Return [X, Y] of the center of cell containing provided text 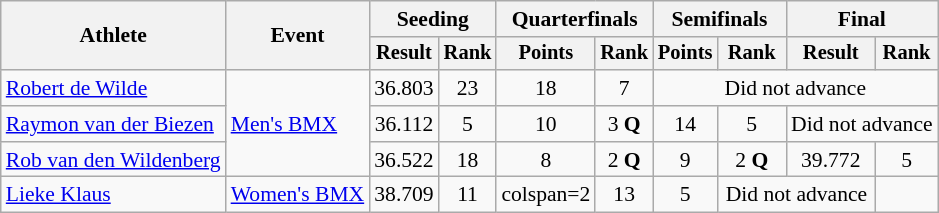
Lieke Klaus [114, 195]
13 [624, 195]
Final [862, 19]
Seeding [432, 19]
Raymon van der Biezen [114, 124]
23 [468, 88]
Athlete [114, 36]
Robert de Wilde [114, 88]
8 [546, 160]
38.709 [404, 195]
14 [685, 124]
colspan=2 [546, 195]
10 [546, 124]
36.522 [404, 160]
Men's BMX [298, 124]
3 Q [624, 124]
36.803 [404, 88]
9 [685, 160]
7 [624, 88]
Semifinals [720, 19]
Women's BMX [298, 195]
39.772 [830, 160]
Quarterfinals [574, 19]
36.112 [404, 124]
Event [298, 36]
11 [468, 195]
Rob van den Wildenberg [114, 160]
